Scan for the cell matching the given text and deliver its [x, y] coordinate at center. 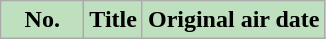
No. [42, 20]
Title [114, 20]
Original air date [234, 20]
